Find where the given text appears and provide that cell's center as [X, Y] coordinate. 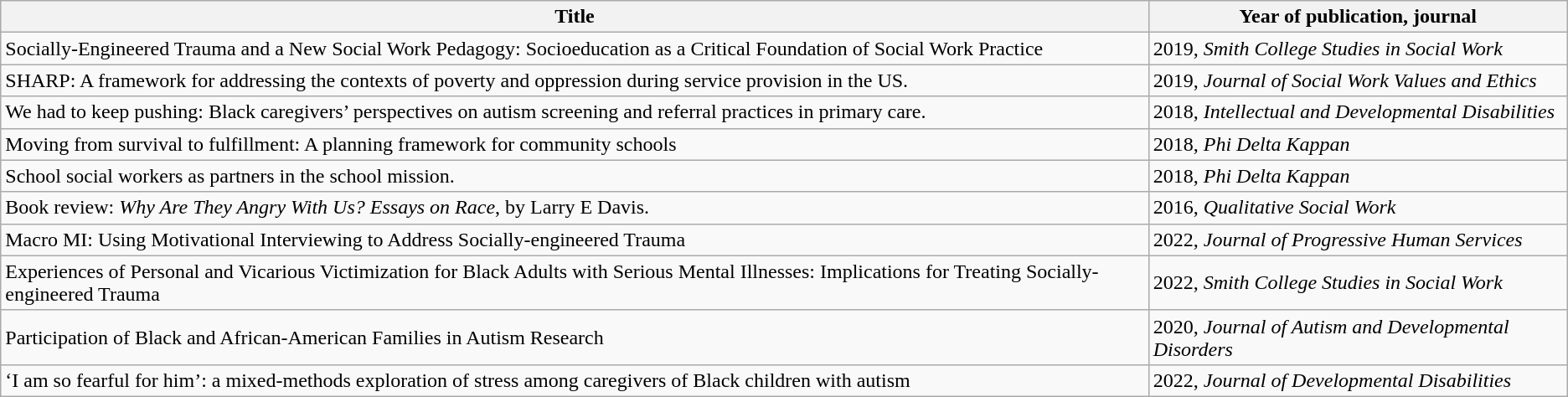
Moving from survival to fulfillment: A planning framework for community schools [575, 144]
Macro MI: Using Motivational Interviewing to Address Socially-engineered Trauma [575, 240]
SHARP: A framework for addressing the contexts of poverty and oppression during service provision in the US. [575, 80]
2016, Qualitative Social Work [1358, 208]
2022, Smith College Studies in Social Work [1358, 283]
Participation of Black and African-American Families in Autism Research [575, 337]
2019, Journal of Social Work Values and Ethics [1358, 80]
Socially-Engineered Trauma and a New Social Work Pedagogy: Socioeducation as a Critical Foundation of Social Work Practice [575, 49]
We had to keep pushing: Black caregivers’ perspectives on autism screening and referral practices in primary care. [575, 112]
School social workers as partners in the school mission. [575, 176]
2018, Intellectual and Developmental Disabilities [1358, 112]
2022, Journal of Progressive Human Services [1358, 240]
Title [575, 17]
‘I am so fearful for him’: a mixed-methods exploration of stress among caregivers of Black children with autism [575, 380]
Year of publication, journal [1358, 17]
Book review: Why Are They Angry With Us? Essays on Race, by Larry E Davis. [575, 208]
2022, Journal of Developmental Disabilities [1358, 380]
2020, Journal of Autism and Developmental Disorders [1358, 337]
2019, Smith College Studies in Social Work [1358, 49]
